Pinpoint the cell where the given text exists, returning its [X, Y] midpoint coordinate. 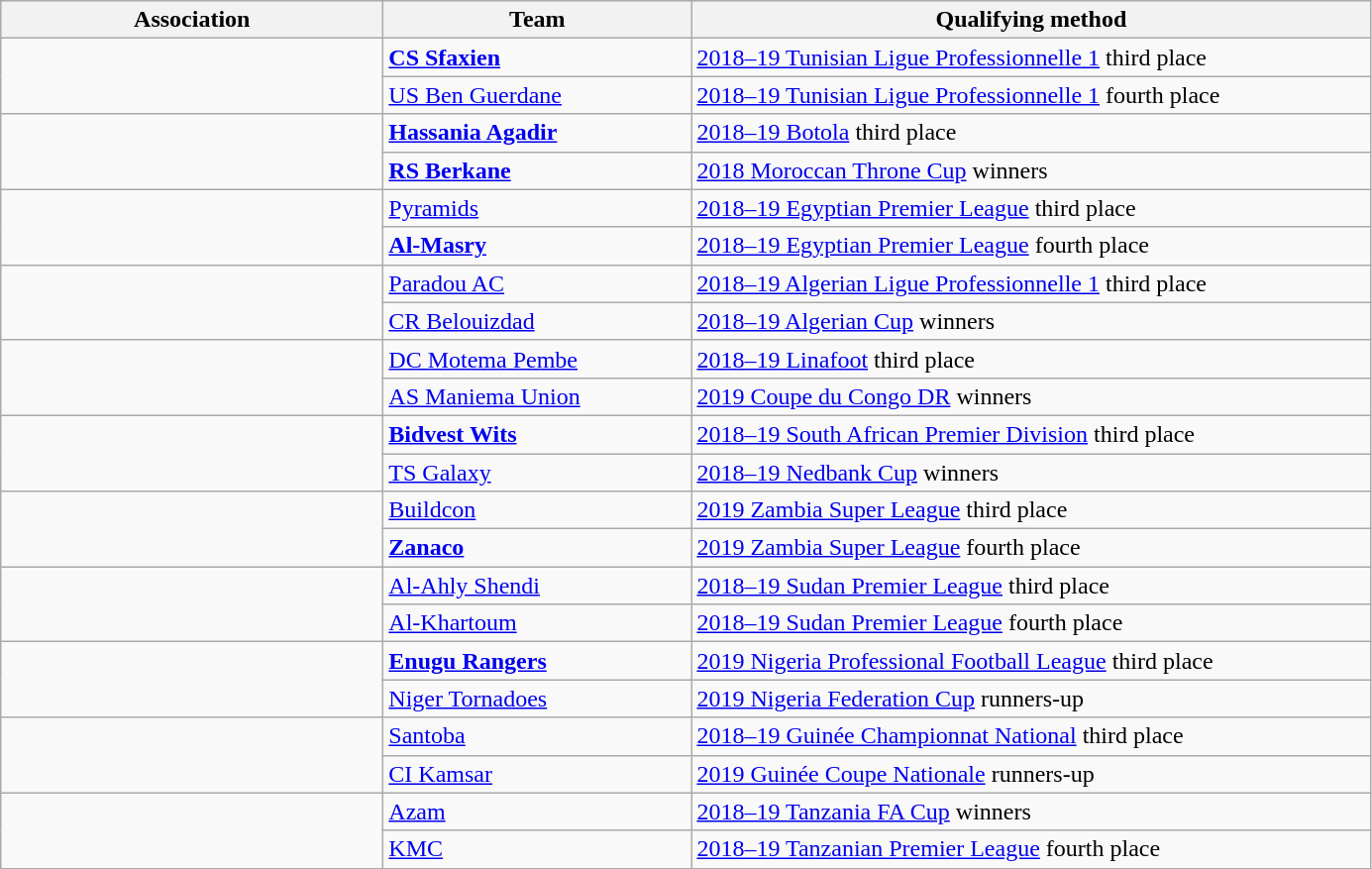
2019 Nigeria Federation Cup runners-up [1031, 699]
Niger Tornadoes [537, 699]
2018–19 Tanzanian Premier League fourth place [1031, 849]
Al-Khartoum [537, 623]
Hassania Agadir [537, 133]
Al-Masry [537, 246]
2018–19 Guinée Championnat National third place [1031, 736]
CR Belouizdad [537, 321]
Azam [537, 812]
Al-Ahly Shendi [537, 586]
2018–19 Sudan Premier League third place [1031, 586]
2018–19 Tunisian Ligue Professionnelle 1 third place [1031, 57]
CI Kamsar [537, 774]
2018–19 Sudan Premier League fourth place [1031, 623]
2018–19 Algerian Ligue Professionnelle 1 third place [1031, 283]
2019 Zambia Super League third place [1031, 510]
2018–19 Tanzania FA Cup winners [1031, 812]
2018–19 Tunisian Ligue Professionnelle 1 fourth place [1031, 95]
2018–19 South African Premier Division third place [1031, 434]
Bidvest Wits [537, 434]
CS Sfaxien [537, 57]
Santoba [537, 736]
AS Maniema Union [537, 396]
2018–19 Botola third place [1031, 133]
US Ben Guerdane [537, 95]
KMC [537, 849]
Pyramids [537, 208]
Qualifying method [1031, 20]
Zanaco [537, 548]
RS Berkane [537, 170]
Paradou AC [537, 283]
2019 Nigeria Professional Football League third place [1031, 661]
Association [192, 20]
2018–19 Egyptian Premier League third place [1031, 208]
2018 Moroccan Throne Cup winners [1031, 170]
2018–19 Egyptian Premier League fourth place [1031, 246]
TS Galaxy [537, 473]
DC Motema Pembe [537, 359]
2019 Guinée Coupe Nationale runners-up [1031, 774]
Buildcon [537, 510]
2019 Coupe du Congo DR winners [1031, 396]
2018–19 Linafoot third place [1031, 359]
2018–19 Nedbank Cup winners [1031, 473]
Team [537, 20]
2018–19 Algerian Cup winners [1031, 321]
Enugu Rangers [537, 661]
2019 Zambia Super League fourth place [1031, 548]
